Identify which cell holds the provided text, then report its (X, Y) central coordinate. 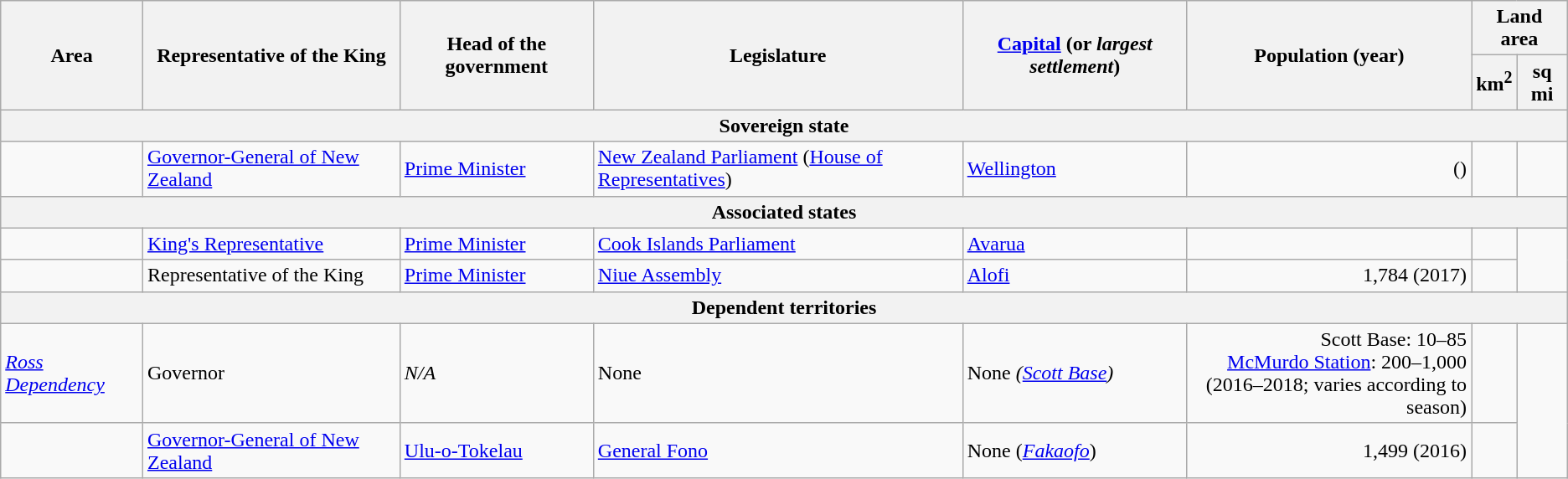
Avarua (1075, 244)
Niue Assembly (777, 276)
Sovereign state (784, 126)
Alofi (1075, 276)
Dependent territories (784, 307)
km2 (1494, 82)
None (Scott Base) (1075, 373)
King's Representative (271, 244)
() (1328, 169)
Ross Dependency (72, 373)
General Fono (777, 451)
Associated states (784, 212)
Scott Base: 10–85 McMurdo Station: 200–1,000 (2016–2018; varies according to season) (1328, 373)
Cook Islands Parliament (777, 244)
New Zealand Parliament (House of Representatives) (777, 169)
1,499 (2016) (1328, 451)
Ulu-o-Tokelau (496, 451)
N/A (496, 373)
Land area (1519, 28)
sq mi (1542, 82)
None (777, 373)
Population (year) (1328, 55)
1,784 (2017) (1328, 276)
None (Fakaofo) (1075, 451)
Legislature (777, 55)
Wellington (1075, 169)
Head of the government (496, 55)
Capital (or largest settlement) (1075, 55)
Governor (271, 373)
Area (72, 55)
